From the cell containing the given text, extract its center point as [x, y] coordinate. 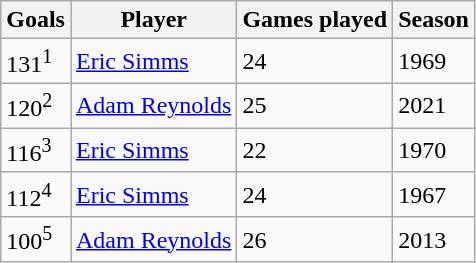
1967 [434, 194]
Player [153, 20]
1163 [36, 150]
2021 [434, 106]
1970 [434, 150]
1311 [36, 62]
22 [315, 150]
Games played [315, 20]
2013 [434, 240]
Season [434, 20]
Goals [36, 20]
1124 [36, 194]
26 [315, 240]
25 [315, 106]
1202 [36, 106]
1969 [434, 62]
1005 [36, 240]
